Search for the cell housing the specified text and yield its [x, y] center coordinate. 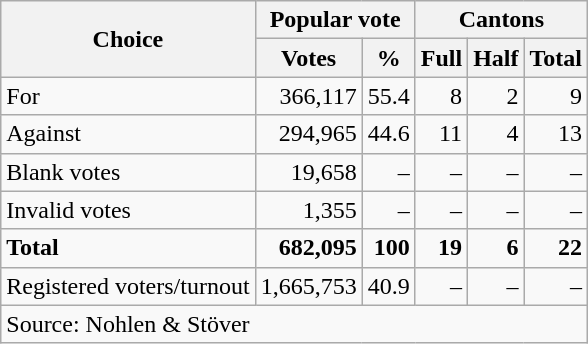
19,658 [308, 172]
100 [388, 248]
Cantons [501, 20]
Against [128, 134]
11 [441, 134]
8 [441, 96]
Choice [128, 39]
For [128, 96]
Invalid votes [128, 210]
366,117 [308, 96]
682,095 [308, 248]
44.6 [388, 134]
40.9 [388, 286]
Blank votes [128, 172]
22 [556, 248]
Registered voters/turnout [128, 286]
1,355 [308, 210]
9 [556, 96]
Votes [308, 58]
Source: Nohlen & Stöver [294, 324]
4 [496, 134]
55.4 [388, 96]
Half [496, 58]
13 [556, 134]
19 [441, 248]
Popular vote [335, 20]
6 [496, 248]
294,965 [308, 134]
2 [496, 96]
1,665,753 [308, 286]
% [388, 58]
Full [441, 58]
